Identify which cell holds the provided text, then report its [X, Y] central coordinate. 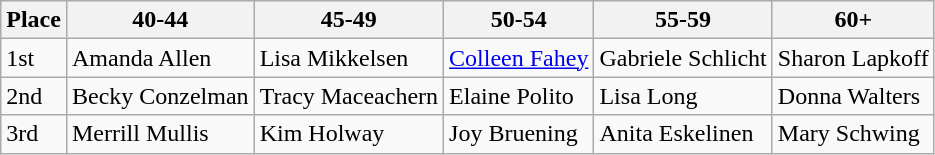
45-49 [348, 20]
60+ [853, 20]
1st [34, 58]
Lisa Mikkelsen [348, 58]
3rd [34, 134]
Becky Conzelman [160, 96]
Joy Bruening [519, 134]
Mary Schwing [853, 134]
Merrill Mullis [160, 134]
Tracy Maceachern [348, 96]
Amanda Allen [160, 58]
Lisa Long [683, 96]
Colleen Fahey [519, 58]
Donna Walters [853, 96]
Anita Eskelinen [683, 134]
2nd [34, 96]
55-59 [683, 20]
40-44 [160, 20]
50-54 [519, 20]
Gabriele Schlicht [683, 58]
Elaine Polito [519, 96]
Place [34, 20]
Sharon Lapkoff [853, 58]
Kim Holway [348, 134]
